Provide the (x, y) coordinate of the cell's center where the given text is located.  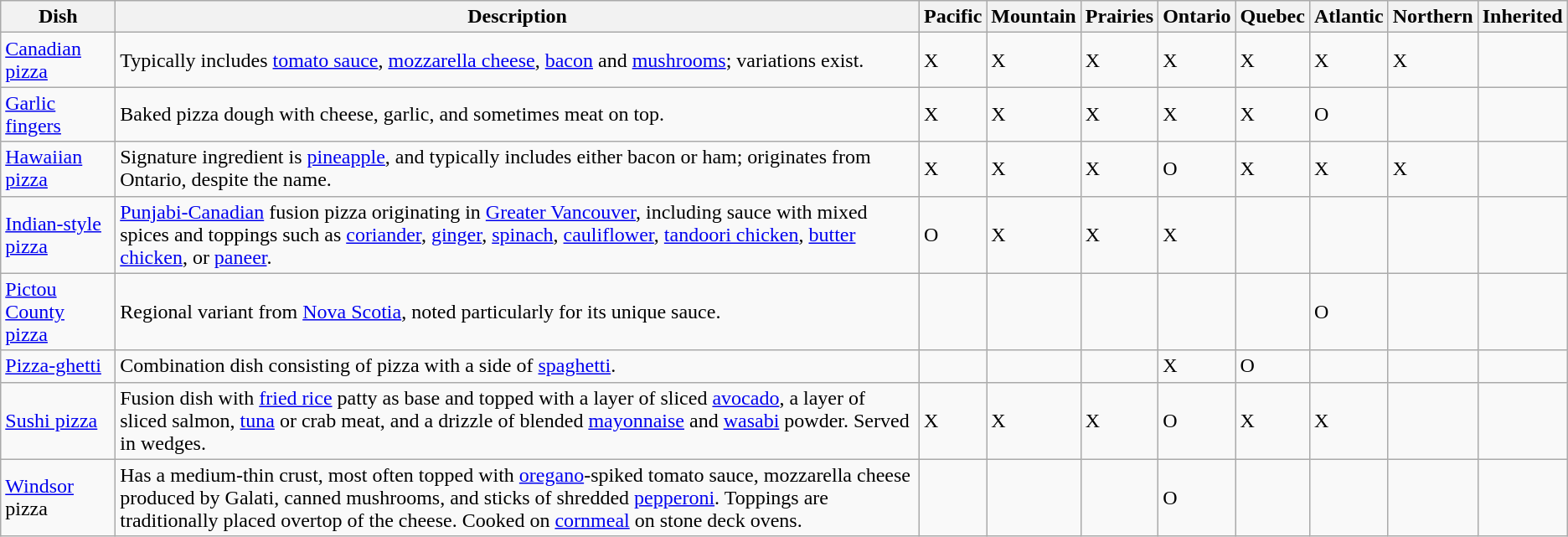
Pictou County pizza (59, 312)
Atlantic (1349, 17)
Ontario (1197, 17)
Baked pizza dough with cheese, garlic, and sometimes meat on top. (518, 114)
Indian-style pizza (59, 235)
Quebec (1272, 17)
Pacific (952, 17)
Garlic fingers (59, 114)
Regional variant from Nova Scotia, noted particularly for its unique sauce. (518, 312)
Pizza-ghetti (59, 366)
Windsor pizza (59, 498)
Hawaiian pizza (59, 169)
Sushi pizza (59, 421)
Mountain (1034, 17)
Typically includes tomato sauce, mozzarella cheese, bacon and mushrooms; variations exist. (518, 60)
Dish (59, 17)
Prairies (1119, 17)
Combination dish consisting of pizza with a side of spaghetti. (518, 366)
Signature ingredient is pineapple, and typically includes either bacon or ham; originates from Ontario, despite the name. (518, 169)
Inherited (1523, 17)
Canadian pizza (59, 60)
Description (518, 17)
Northern (1432, 17)
